Find where the given text appears and provide that cell's center as [x, y] coordinate. 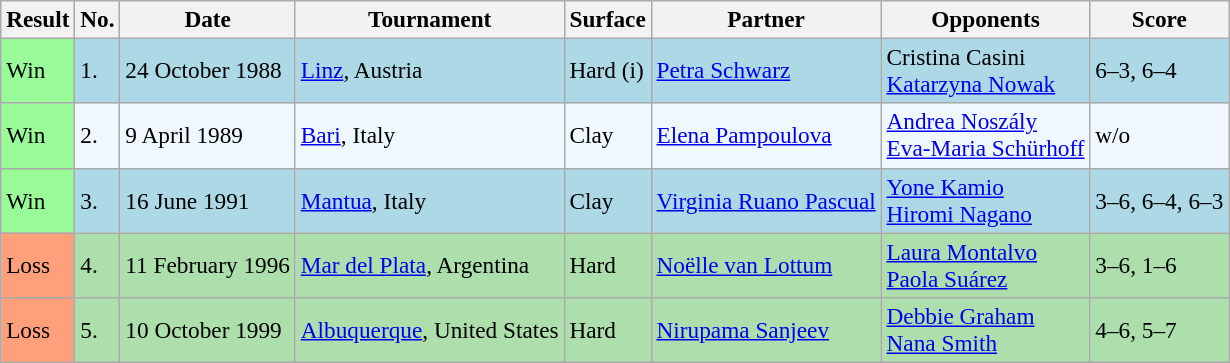
Linz, Austria [430, 70]
Surface [608, 19]
11 February 1996 [208, 264]
w/o [1160, 136]
Date [208, 19]
Hard (i) [608, 70]
Noëlle van Lottum [766, 264]
Elena Pampoulova [766, 136]
3–6, 6–4, 6–3 [1160, 200]
1. [98, 70]
Nirupama Sanjeev [766, 330]
Laura Montalvo Paola Suárez [986, 264]
5. [98, 330]
Andrea Noszály Eva-Maria Schürhoff [986, 136]
24 October 1988 [208, 70]
3–6, 1–6 [1160, 264]
Score [1160, 19]
Debbie Graham Nana Smith [986, 330]
Yone Kamio Hiromi Nagano [986, 200]
Cristina Casini Katarzyna Nowak [986, 70]
Albuquerque, United States [430, 330]
16 June 1991 [208, 200]
Mar del Plata, Argentina [430, 264]
Virginia Ruano Pascual [766, 200]
4–6, 5–7 [1160, 330]
4. [98, 264]
Mantua, Italy [430, 200]
Result [38, 19]
10 October 1999 [208, 330]
Opponents [986, 19]
9 April 1989 [208, 136]
3. [98, 200]
No. [98, 19]
Tournament [430, 19]
Partner [766, 19]
Bari, Italy [430, 136]
Petra Schwarz [766, 70]
2. [98, 136]
6–3, 6–4 [1160, 70]
